Pinpoint the cell where the given text exists, returning its [X, Y] midpoint coordinate. 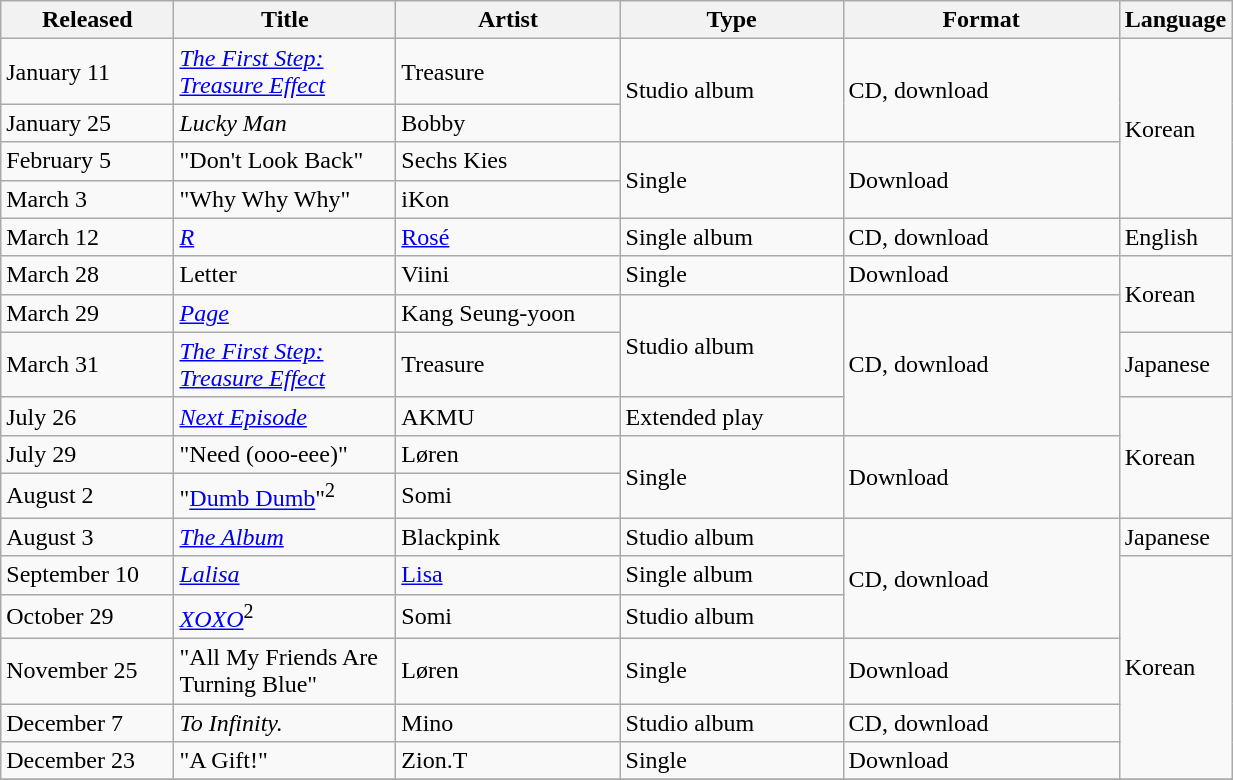
"Dumb Dumb"2 [285, 496]
Released [88, 20]
March 31 [88, 364]
Kang Seung-yoon [508, 313]
December 23 [88, 761]
Blackpink [508, 537]
Rosé [508, 237]
Letter [285, 275]
August 2 [88, 496]
July 26 [88, 416]
October 29 [88, 616]
XOXO2 [285, 616]
Mino [508, 723]
Bobby [508, 123]
Zion.T [508, 761]
Sechs Kies [508, 161]
July 29 [88, 454]
R [285, 237]
"A Gift!" [285, 761]
March 28 [88, 275]
The Album [285, 537]
iKon [508, 199]
January 11 [88, 72]
Title [285, 20]
Lalisa [285, 575]
February 5 [88, 161]
Next Episode [285, 416]
Type [732, 20]
Extended play [732, 416]
"Need (ooo-eee)" [285, 454]
AKMU [508, 416]
Format [981, 20]
September 10 [88, 575]
November 25 [88, 672]
"All My Friends Are Turning Blue" [285, 672]
December 7 [88, 723]
Page [285, 313]
Lisa [508, 575]
To Infinity. [285, 723]
March 12 [88, 237]
Lucky Man [285, 123]
March 29 [88, 313]
August 3 [88, 537]
Artist [508, 20]
"Don't Look Back" [285, 161]
Viini [508, 275]
"Why Why Why" [285, 199]
Language [1175, 20]
English [1175, 237]
March 3 [88, 199]
January 25 [88, 123]
